Find where the given text appears and provide that cell's center as [X, Y] coordinate. 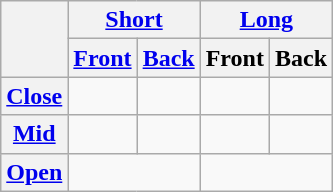
Close [34, 96]
Long [266, 20]
Mid [34, 134]
Open [34, 172]
Short [134, 20]
